For the text-containing cell, return its midpoint in [x, y] coordinate format. 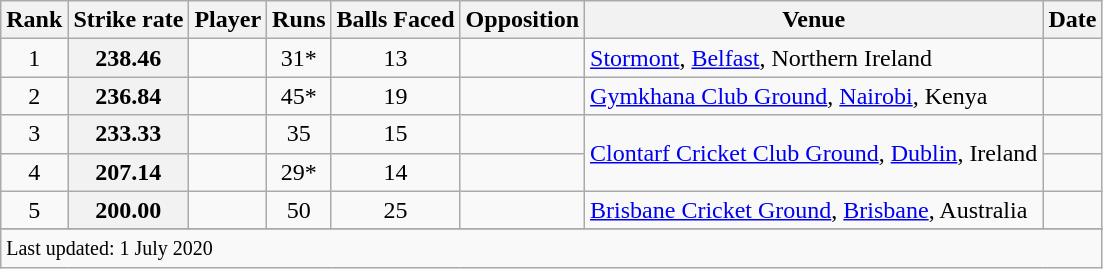
Stormont, Belfast, Northern Ireland [814, 58]
4 [34, 172]
13 [396, 58]
Rank [34, 20]
Venue [814, 20]
200.00 [128, 210]
1 [34, 58]
2 [34, 96]
31* [299, 58]
207.14 [128, 172]
19 [396, 96]
238.46 [128, 58]
50 [299, 210]
Date [1072, 20]
35 [299, 134]
233.33 [128, 134]
Strike rate [128, 20]
45* [299, 96]
3 [34, 134]
Gymkhana Club Ground, Nairobi, Kenya [814, 96]
Opposition [522, 20]
Clontarf Cricket Club Ground, Dublin, Ireland [814, 153]
Player [228, 20]
Last updated: 1 July 2020 [552, 248]
Runs [299, 20]
Balls Faced [396, 20]
15 [396, 134]
25 [396, 210]
Brisbane Cricket Ground, Brisbane, Australia [814, 210]
236.84 [128, 96]
5 [34, 210]
29* [299, 172]
14 [396, 172]
